Pinpoint the cell where the given text exists, returning its [X, Y] midpoint coordinate. 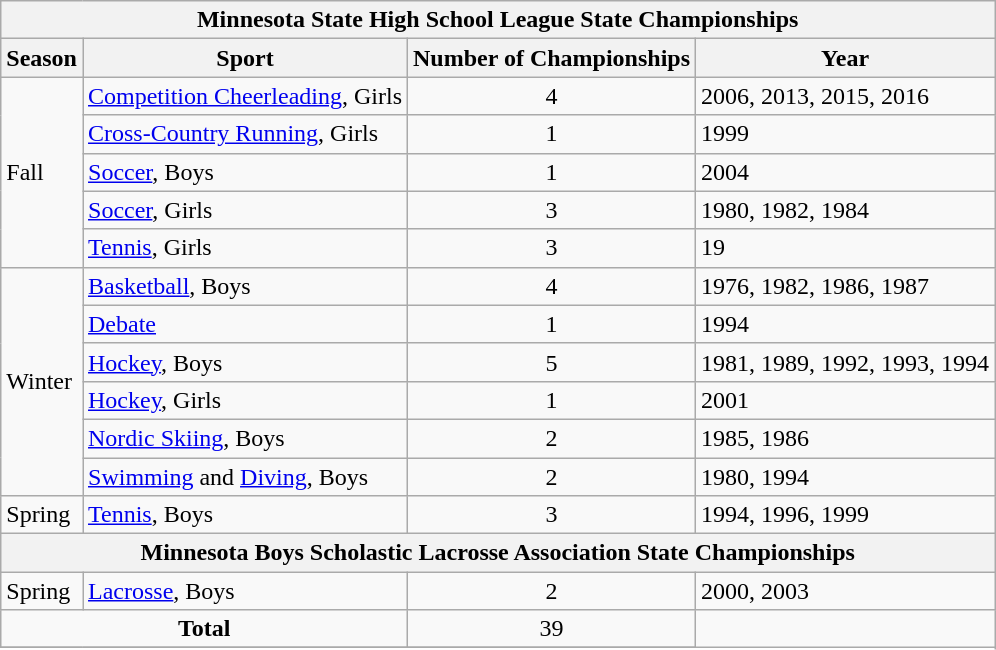
Nordic Skiing, Boys [244, 438]
Fall [42, 172]
Season [42, 58]
1980, 1994 [846, 477]
1994 [846, 324]
Hockey, Girls [244, 400]
Sport [244, 58]
5 [552, 362]
Soccer, Girls [244, 210]
2000, 2003 [846, 591]
Swimming and Diving, Boys [244, 477]
1981, 1989, 1992, 1993, 1994 [846, 362]
Tennis, Boys [244, 515]
Winter [42, 381]
1980, 1982, 1984 [846, 210]
Debate [244, 324]
19 [846, 248]
Minnesota Boys Scholastic Lacrosse Association State Championships [498, 553]
1994, 1996, 1999 [846, 515]
2004 [846, 172]
Soccer, Boys [244, 172]
1999 [846, 134]
Number of Championships [552, 58]
Tennis, Girls [244, 248]
Lacrosse, Boys [244, 591]
2006, 2013, 2015, 2016 [846, 96]
2001 [846, 400]
Year [846, 58]
Basketball, Boys [244, 286]
Cross-Country Running, Girls [244, 134]
1976, 1982, 1986, 1987 [846, 286]
Minnesota State High School League State Championships [498, 20]
Total [204, 629]
Hockey, Boys [244, 362]
1985, 1986 [846, 438]
39 [552, 629]
Competition Cheerleading, Girls [244, 96]
